Capture the cell that displays the provided text and extract its [X, Y] central coordinate. 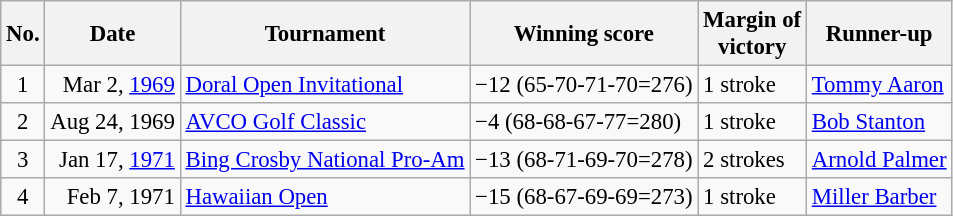
2 [23, 122]
−4 (68-68-67-77=280) [584, 122]
Tournament [325, 34]
Tommy Aaron [878, 85]
1 [23, 85]
AVCO Golf Classic [325, 122]
Doral Open Invitational [325, 85]
4 [23, 197]
−12 (65-70-71-70=276) [584, 85]
Bob Stanton [878, 122]
Hawaiian Open [325, 197]
Bing Crosby National Pro-Am [325, 160]
Mar 2, 1969 [112, 85]
−13 (68-71-69-70=278) [584, 160]
3 [23, 160]
−15 (68-67-69-69=273) [584, 197]
Date [112, 34]
Miller Barber [878, 197]
Winning score [584, 34]
Aug 24, 1969 [112, 122]
Jan 17, 1971 [112, 160]
Arnold Palmer [878, 160]
Feb 7, 1971 [112, 197]
No. [23, 34]
Margin ofvictory [752, 34]
Runner-up [878, 34]
2 strokes [752, 160]
